Find where the given text appears and provide that cell's center as [X, Y] coordinate. 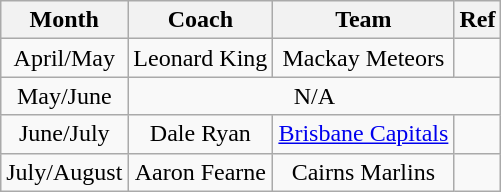
Mackay Meteors [364, 58]
Ref [478, 20]
Coach [200, 20]
June/July [64, 134]
May/June [64, 96]
Leonard King [200, 58]
Cairns Marlins [364, 172]
Aaron Fearne [200, 172]
N/A [314, 96]
Month [64, 20]
Brisbane Capitals [364, 134]
July/August [64, 172]
April/May [64, 58]
Team [364, 20]
Dale Ryan [200, 134]
